For the text-containing cell, return its midpoint in (x, y) coordinate format. 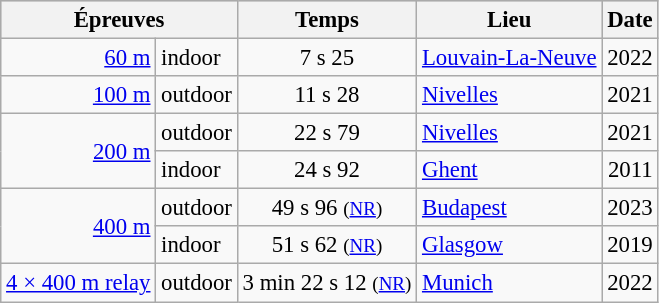
Glasgow (510, 245)
7 s 25 (326, 58)
11 s 28 (326, 95)
2019 (630, 245)
Temps (326, 20)
2011 (630, 170)
24 s 92 (326, 170)
4 × 400 m relay (78, 283)
22 s 79 (326, 133)
100 m (78, 95)
Louvain-La-Neuve (510, 58)
Munich (510, 283)
2023 (630, 208)
51 s 62 (NR) (326, 245)
400 m (78, 226)
3 min 22 s 12 (NR) (326, 283)
60 m (78, 58)
Ghent (510, 170)
Date (630, 20)
Épreuves (120, 20)
200 m (78, 152)
Lieu (510, 20)
49 s 96 (NR) (326, 208)
Budapest (510, 208)
